Determine the (x, y) coordinate at the center of the cell enclosing the given text.  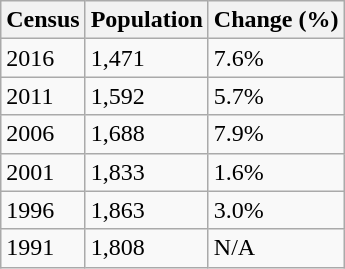
2011 (43, 96)
2016 (43, 58)
7.9% (276, 134)
1,471 (146, 58)
2006 (43, 134)
5.7% (276, 96)
N/A (276, 248)
1,688 (146, 134)
3.0% (276, 210)
1.6% (276, 172)
1,833 (146, 172)
1,863 (146, 210)
Change (%) (276, 20)
Population (146, 20)
1996 (43, 210)
7.6% (276, 58)
Census (43, 20)
1,592 (146, 96)
1,808 (146, 248)
2001 (43, 172)
1991 (43, 248)
